Extract the (x, y) coordinate from the center of the cell holding the provided text.  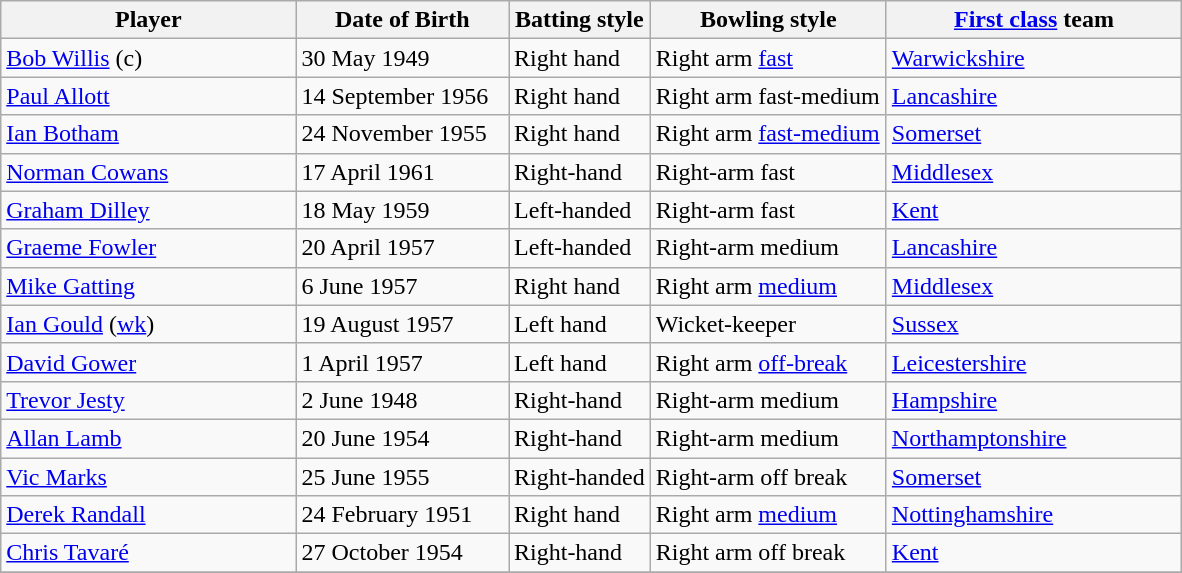
Batting style (579, 20)
Hampshire (1034, 400)
Right-arm off break (768, 477)
14 September 1956 (402, 96)
Right arm off-break (768, 362)
Norman Cowans (148, 172)
Date of Birth (402, 20)
1 April 1957 (402, 362)
Derek Randall (148, 515)
30 May 1949 (402, 58)
24 November 1955 (402, 134)
Warwickshire (1034, 58)
Leicestershire (1034, 362)
Wicket-keeper (768, 324)
Mike Gatting (148, 286)
Paul Allott (148, 96)
Graeme Fowler (148, 248)
2 June 1948 (402, 400)
Bowling style (768, 20)
Graham Dilley (148, 210)
Player (148, 20)
Trevor Jesty (148, 400)
Right arm off break (768, 553)
Sussex (1034, 324)
18 May 1959 (402, 210)
Right-handed (579, 477)
Nottinghamshire (1034, 515)
25 June 1955 (402, 477)
24 February 1951 (402, 515)
20 June 1954 (402, 438)
Bob Willis (c) (148, 58)
Right arm fast (768, 58)
6 June 1957 (402, 286)
First class team (1034, 20)
19 August 1957 (402, 324)
20 April 1957 (402, 248)
17 April 1961 (402, 172)
Vic Marks (148, 477)
Northamptonshire (1034, 438)
David Gower (148, 362)
27 October 1954 (402, 553)
Chris Tavaré (148, 553)
Ian Botham (148, 134)
Allan Lamb (148, 438)
Ian Gould (wk) (148, 324)
